Pinpoint the cell where the given text exists, returning its [x, y] midpoint coordinate. 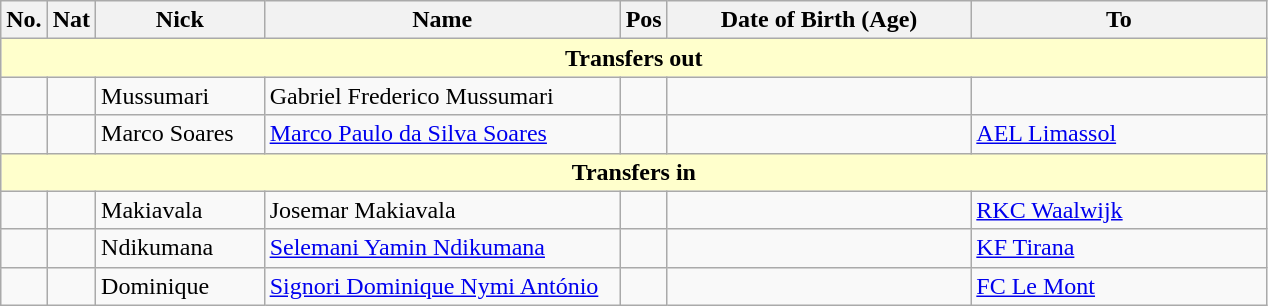
Gabriel Frederico Mussumari [442, 96]
To [1119, 20]
Nick [180, 20]
Name [442, 20]
Marco Paulo da Silva Soares [442, 134]
Mussumari [180, 96]
No. [24, 20]
Transfers in [634, 172]
Dominique [180, 286]
Ndikumana [180, 248]
Selemani Yamin Ndikumana [442, 248]
Josemar Makiavala [442, 210]
Pos [644, 20]
Transfers out [634, 58]
AEL Limassol [1119, 134]
Makiavala [180, 210]
KF Tirana [1119, 248]
Signori Dominique Nymi António [442, 286]
RKC Waalwijk [1119, 210]
Date of Birth (Age) [819, 20]
FC Le Mont [1119, 286]
Marco Soares [180, 134]
Nat [71, 20]
